Provide the [x, y] coordinate of the cell's center where the given text is located.  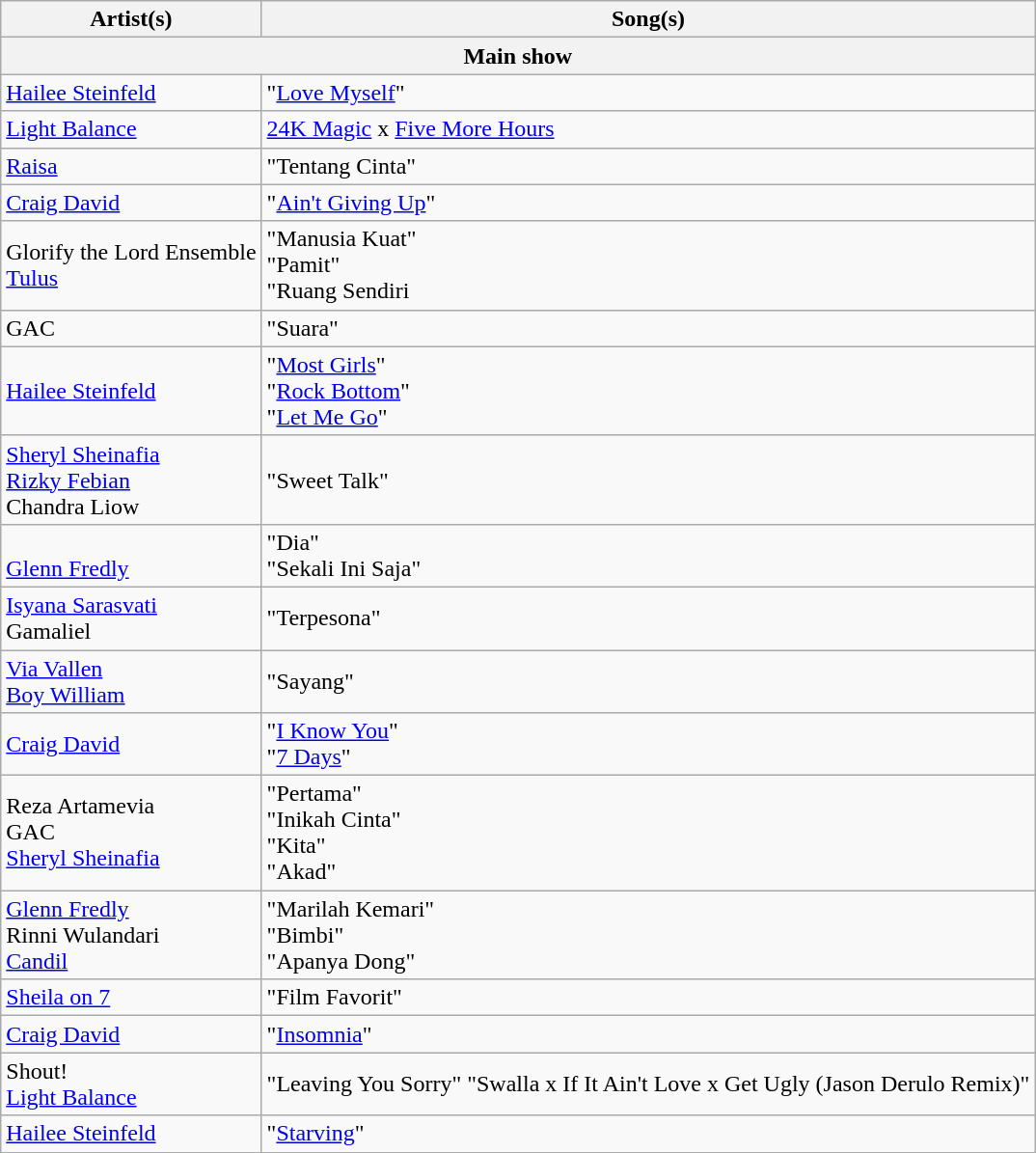
"Love Myself" [648, 93]
Reza ArtameviaGACSheryl Sheinafia [131, 834]
"Sweet Talk" [648, 480]
Via VallenBoy William [131, 681]
Light Balance [131, 129]
Glenn Fredly [131, 556]
"Tentang Cinta" [648, 166]
"Insomnia" [648, 1034]
"Leaving You Sorry" "Swalla x If It Ain't Love x Get Ugly (Jason Derulo Remix)" [648, 1084]
Raisa [131, 166]
GAC [131, 328]
"Terpesona" [648, 618]
Sheryl SheinafiaRizky FebianChandra Liow [131, 480]
"Most Girls""Rock Bottom""Let Me Go" [648, 391]
Isyana SarasvatiGamaliel [131, 618]
"Pertama""Inikah Cinta""Kita""Akad" [648, 834]
Main show [518, 56]
"Starving" [648, 1134]
"Marilah Kemari""Bimbi""Apanya Dong" [648, 935]
"Ain't Giving Up" [648, 203]
Artist(s) [131, 19]
Glenn FredlyRinni WulandariCandil [131, 935]
Shout!Light Balance [131, 1084]
"Film Favorit" [648, 998]
"Suara" [648, 328]
"Sayang" [648, 681]
Glorify the Lord EnsembleTulus [131, 265]
24K Magic x Five More Hours [648, 129]
"Manusia Kuat""Pamit""Ruang Sendiri [648, 265]
Song(s) [648, 19]
"Dia""Sekali Ini Saja" [648, 556]
"I Know You""7 Days" [648, 745]
Sheila on 7 [131, 998]
